Identify which cell holds the provided text, then report its [x, y] central coordinate. 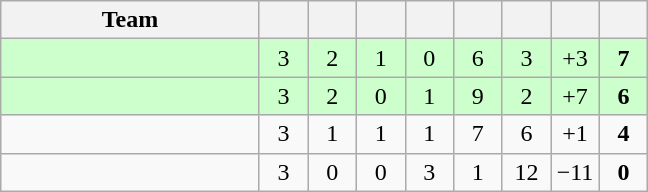
+3 [576, 58]
12 [526, 172]
4 [624, 134]
Team [130, 20]
+7 [576, 96]
9 [478, 96]
−11 [576, 172]
+1 [576, 134]
